From the cell containing the given text, extract its center point as (X, Y) coordinate. 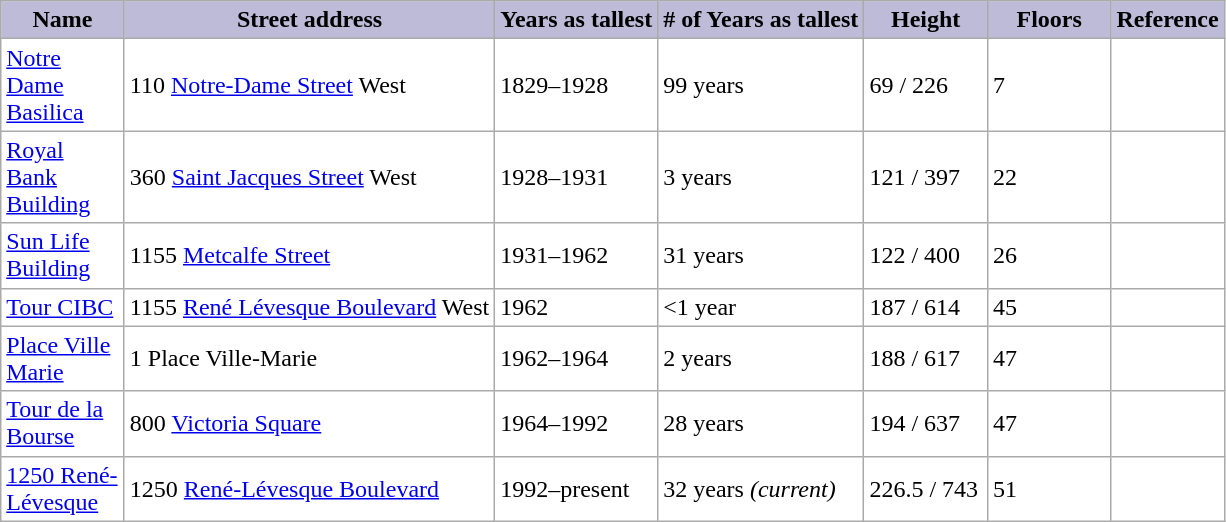
Notre Dame Basilica (63, 85)
187 / 614 (926, 307)
188 / 617 (926, 358)
1962 (576, 307)
122 / 400 (926, 256)
800 Victoria Square (309, 424)
69 / 226 (926, 85)
1250 René-Lévesque Boulevard (309, 488)
194 / 637 (926, 424)
Tour CIBC (63, 307)
226.5 / 743 (926, 488)
1 Place Ville-Marie (309, 358)
<1 year (761, 307)
26 (1049, 256)
99 years (761, 85)
Sun Life Building (63, 256)
Floors (1049, 20)
Royal Bank Building (63, 177)
Name (63, 20)
1992–present (576, 488)
1962–1964 (576, 358)
Reference (1168, 20)
# of Years as tallest (761, 20)
110 Notre-Dame Street West (309, 85)
1155 René Lévesque Boulevard West (309, 307)
2 years (761, 358)
Street address (309, 20)
3 years (761, 177)
1250 René-Lévesque (63, 488)
1155 Metcalfe Street (309, 256)
121 / 397 (926, 177)
31 years (761, 256)
22 (1049, 177)
28 years (761, 424)
Height (926, 20)
1964–1992 (576, 424)
Tour de la Bourse (63, 424)
32 years (current) (761, 488)
1931–1962 (576, 256)
1829–1928 (576, 85)
7 (1049, 85)
360 Saint Jacques Street West (309, 177)
Years as tallest (576, 20)
51 (1049, 488)
Place Ville Marie (63, 358)
1928–1931 (576, 177)
45 (1049, 307)
